Find where the given text appears and provide that cell's center as (X, Y) coordinate. 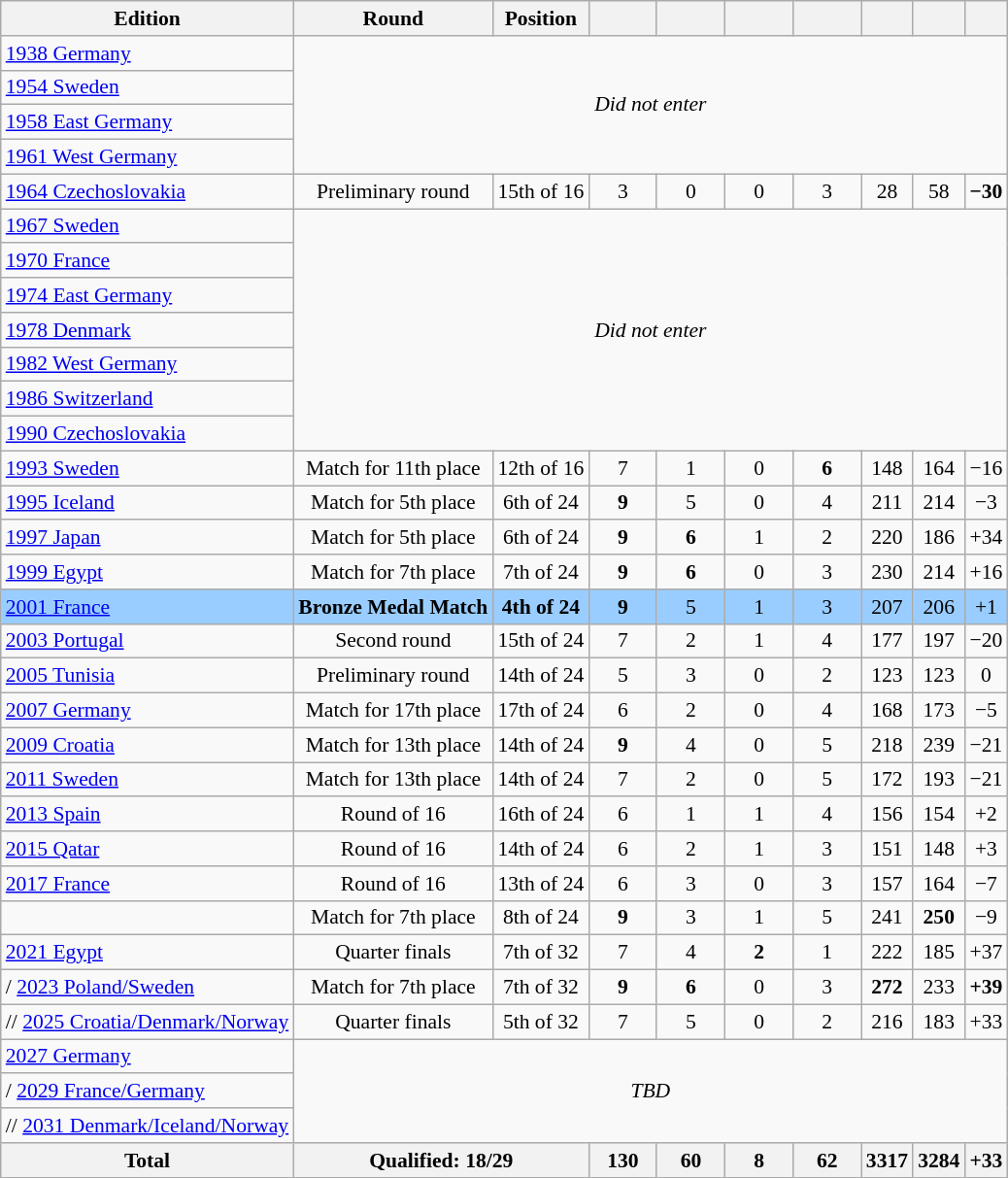
156 (888, 815)
Edition (148, 18)
Match for 11th place (392, 468)
220 (888, 538)
216 (888, 1022)
183 (938, 1022)
+39 (986, 988)
+16 (986, 572)
2005 Tunisia (148, 676)
1961 West Germany (148, 157)
1999 Egypt (148, 572)
1990 Czechoslovakia (148, 434)
Total (148, 1161)
// 2025 Croatia/Denmark/Norway (148, 1022)
239 (938, 745)
207 (888, 607)
2011 Sweden (148, 780)
−30 (986, 191)
2009 Croatia (148, 745)
TBD (651, 1092)
206 (938, 607)
8th of 24 (540, 918)
8 (759, 1161)
2003 Portugal (148, 641)
+3 (986, 849)
1964 Czechoslovakia (148, 191)
1958 East Germany (148, 122)
197 (938, 641)
233 (938, 988)
151 (888, 849)
62 (827, 1161)
Match for 17th place (392, 711)
+1 (986, 607)
250 (938, 918)
−5 (986, 711)
58 (938, 191)
+37 (986, 953)
154 (938, 815)
1974 East Germany (148, 295)
241 (888, 918)
172 (888, 780)
1995 Iceland (148, 503)
Qualified: 18/29 (441, 1161)
1982 West Germany (148, 364)
1978 Denmark (148, 330)
173 (938, 711)
3317 (888, 1161)
1967 Sweden (148, 226)
Second round (392, 641)
186 (938, 538)
60 (690, 1161)
17th of 24 (540, 711)
7th of 24 (540, 572)
1997 Japan (148, 538)
5th of 32 (540, 1022)
28 (888, 191)
1986 Switzerland (148, 399)
4th of 24 (540, 607)
218 (888, 745)
130 (622, 1161)
1993 Sweden (148, 468)
177 (888, 641)
Bronze Medal Match (392, 607)
Round (392, 18)
/ 2029 France/Germany (148, 1092)
1970 France (148, 261)
16th of 24 (540, 815)
222 (888, 953)
2007 Germany (148, 711)
193 (938, 780)
230 (888, 572)
// 2031 Denmark/Iceland/Norway (148, 1126)
/ 2023 Poland/Sweden (148, 988)
+2 (986, 815)
−9 (986, 918)
3284 (938, 1161)
−3 (986, 503)
185 (938, 953)
2027 Germany (148, 1057)
272 (888, 988)
15th of 16 (540, 191)
2013 Spain (148, 815)
1954 Sweden (148, 87)
2021 Egypt (148, 953)
168 (888, 711)
13th of 24 (540, 884)
12th of 16 (540, 468)
2015 Qatar (148, 849)
Position (540, 18)
2001 France (148, 607)
+34 (986, 538)
1938 Germany (148, 53)
15th of 24 (540, 641)
211 (888, 503)
2017 France (148, 884)
−7 (986, 884)
−16 (986, 468)
157 (888, 884)
−20 (986, 641)
